Return the [X, Y] coordinate for the center point of the cell that contains the specified text.  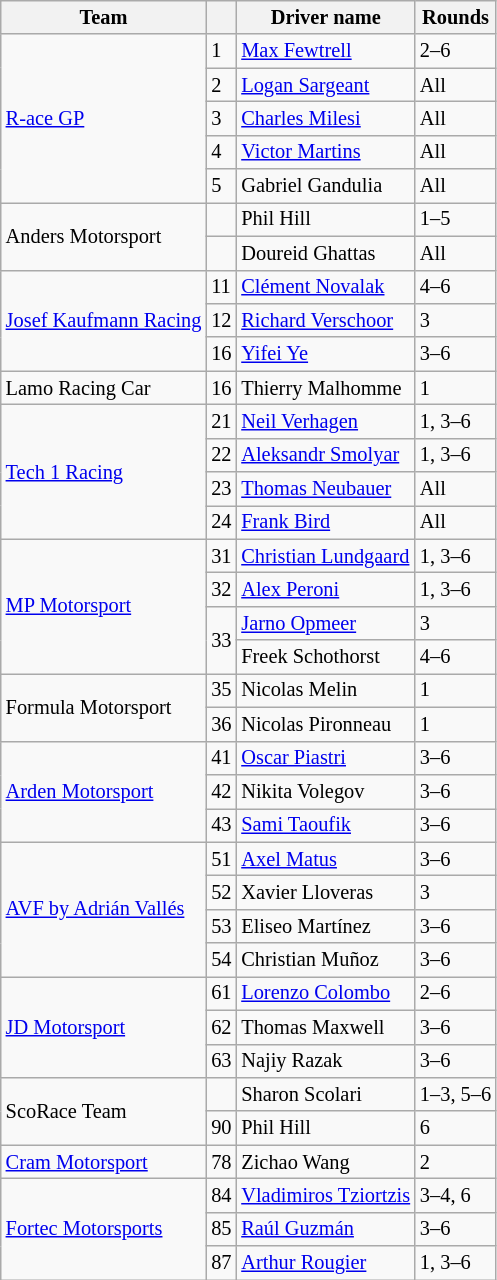
ScoRace Team [104, 1110]
Oscar Piastri [326, 758]
84 [221, 1195]
33 [221, 640]
Clément Novalak [326, 287]
Charles Milesi [326, 118]
Anders Motorsport [104, 236]
Gabriel Gandulia [326, 186]
Doureid Ghattas [326, 253]
32 [221, 589]
Christian Lundgaard [326, 556]
Jarno Opmeer [326, 623]
1–5 [456, 219]
90 [221, 1128]
Thomas Neubauer [326, 489]
Lamo Racing Car [104, 388]
Thierry Malhomme [326, 388]
36 [221, 724]
Thomas Maxwell [326, 1027]
Yifei Ye [326, 354]
12 [221, 320]
85 [221, 1229]
54 [221, 960]
Max Fewtrell [326, 51]
Xavier Lloveras [326, 892]
Nikita Volegov [326, 791]
Alex Peroni [326, 589]
3–4, 6 [456, 1195]
Eliseo Martínez [326, 926]
Lorenzo Colombo [326, 993]
1–3, 5–6 [456, 1094]
11 [221, 287]
Fortec Motorsports [104, 1228]
Arden Motorsport [104, 792]
Arthur Rougier [326, 1263]
Najiy Razak [326, 1061]
Freek Schothorst [326, 657]
R-ace GP [104, 118]
Frank Bird [326, 522]
78 [221, 1162]
Logan Sargeant [326, 85]
53 [221, 926]
Aleksandr Smolyar [326, 455]
Driver name [326, 17]
Richard Verschoor [326, 320]
63 [221, 1061]
Formula Motorsport [104, 706]
31 [221, 556]
Vladimiros Tziortzis [326, 1195]
Neil Verhagen [326, 421]
Nicolas Pironneau [326, 724]
42 [221, 791]
4 [221, 152]
Josef Kaufmann Racing [104, 320]
Nicolas Melin [326, 690]
Team [104, 17]
62 [221, 1027]
Sami Taoufik [326, 825]
Christian Muñoz [326, 960]
5 [221, 186]
23 [221, 489]
Cram Motorsport [104, 1162]
JD Motorsport [104, 1026]
35 [221, 690]
Victor Martins [326, 152]
Tech 1 Racing [104, 472]
Raúl Guzmán [326, 1229]
43 [221, 825]
61 [221, 993]
41 [221, 758]
21 [221, 421]
51 [221, 859]
52 [221, 892]
Rounds [456, 17]
Axel Matus [326, 859]
22 [221, 455]
6 [456, 1128]
MP Motorsport [104, 606]
Sharon Scolari [326, 1094]
24 [221, 522]
Zichao Wang [326, 1162]
AVF by Adrián Vallés [104, 910]
87 [221, 1263]
